For the text-containing cell, return its midpoint in (x, y) coordinate format. 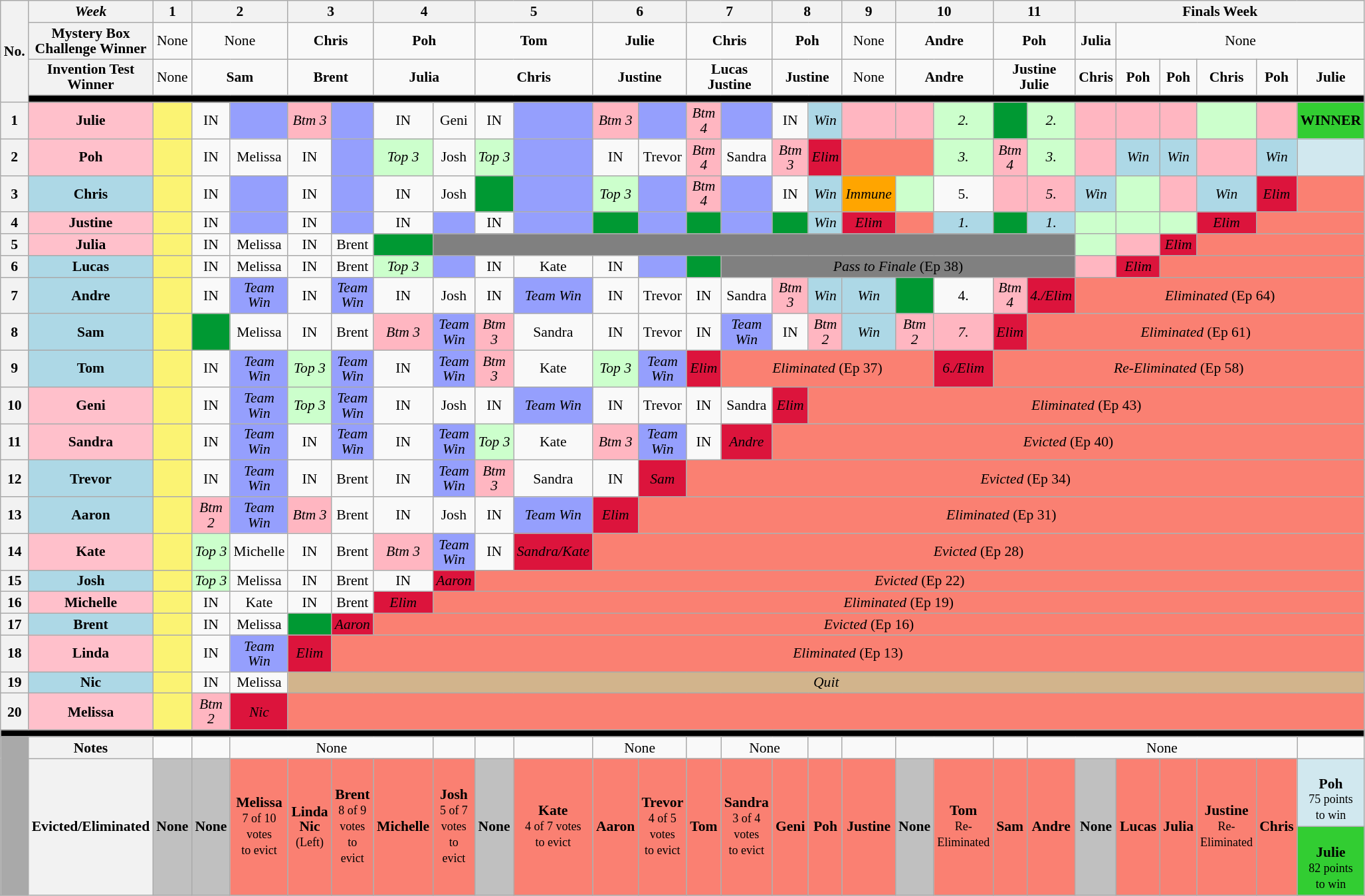
Finals Week (1220, 12)
Julie82 pointsto win (1330, 861)
13 (15, 515)
Week (91, 12)
Sandra3 of 4 votesto evict (747, 827)
Mystery Box Challenge Winner (91, 41)
20 (15, 712)
Josh5 of 7 votesto evict (453, 827)
Evicted (Ep 28) (978, 551)
WINNER (1330, 121)
JustineJulie (1034, 77)
Linda (91, 654)
No. (15, 52)
Immune (869, 194)
Melissa7 of 10 votesto evict (259, 827)
Invention Test Winner (91, 77)
LucasJustine (730, 77)
12 (15, 478)
Kate4 of 7 votesto evict (553, 827)
JustineRe-Eliminated (1227, 827)
18 (15, 654)
4. (964, 295)
Evicted (Ep 40) (1069, 442)
Eliminated (Ep 31) (1001, 515)
Evicted/Eliminated (91, 827)
Quit (826, 683)
Eliminated (Ep 19) (898, 603)
Eliminated (Ep 61) (1196, 332)
Evicted (Ep 34) (1025, 478)
Evicted (Ep 16) (869, 624)
Notes (91, 748)
Brent8 of 9 votesto evict (352, 827)
Pass to Finale (Ep 38) (898, 267)
TomRe-Eliminated (964, 827)
Evicted (Ep 22) (920, 581)
Eliminated (Ep 43) (1086, 405)
Trevor4 of 5 votesto evict (662, 827)
7. (964, 332)
Sandra/Kate (553, 551)
Re-Eliminated (Ep 58) (1179, 369)
Eliminated (Ep 37) (828, 369)
6./Elim (964, 369)
17 (15, 624)
14 (15, 551)
15 (15, 581)
4./Elim (1051, 295)
19 (15, 683)
16 (15, 603)
Eliminated (Ep 13) (848, 654)
Eliminated (Ep 64) (1220, 295)
Poh75 pointsto win (1330, 793)
LindaNic(Left) (310, 827)
